From the cell containing the given text, extract its center point as (X, Y) coordinate. 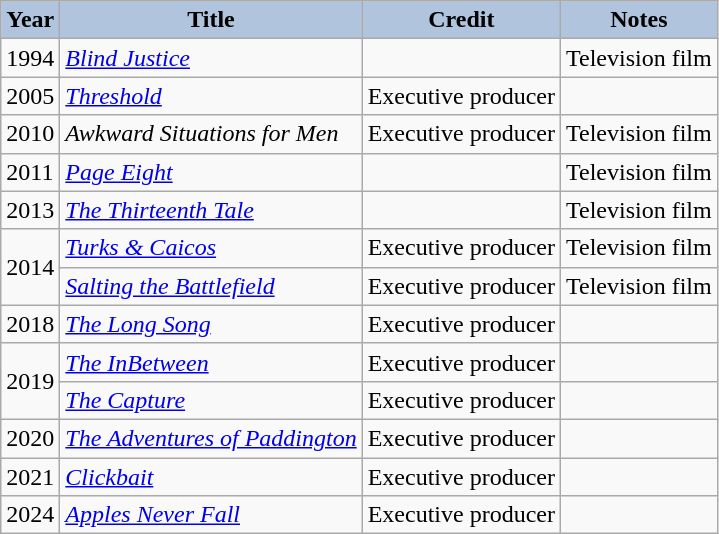
The Adventures of Paddington (211, 438)
2020 (30, 438)
2021 (30, 477)
Salting the Battlefield (211, 286)
Clickbait (211, 477)
2011 (30, 172)
2010 (30, 134)
Blind Justice (211, 58)
Title (211, 20)
1994 (30, 58)
2018 (30, 324)
The Thirteenth Tale (211, 210)
2014 (30, 267)
2013 (30, 210)
Turks & Caicos (211, 248)
Notes (638, 20)
Page Eight (211, 172)
2019 (30, 381)
The InBetween (211, 362)
Awkward Situations for Men (211, 134)
2005 (30, 96)
Apples Never Fall (211, 515)
2024 (30, 515)
The Capture (211, 400)
Credit (461, 20)
Year (30, 20)
The Long Song (211, 324)
Threshold (211, 96)
